Scan for the cell matching the given text and deliver its (X, Y) coordinate at center. 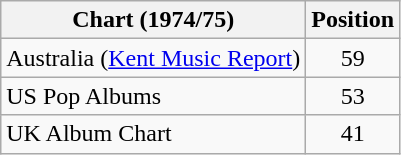
US Pop Albums (154, 96)
59 (353, 58)
Australia (Kent Music Report) (154, 58)
53 (353, 96)
Position (353, 20)
41 (353, 134)
Chart (1974/75) (154, 20)
UK Album Chart (154, 134)
